Detect which cell encompasses the target text, then output its (X, Y) center coordinate. 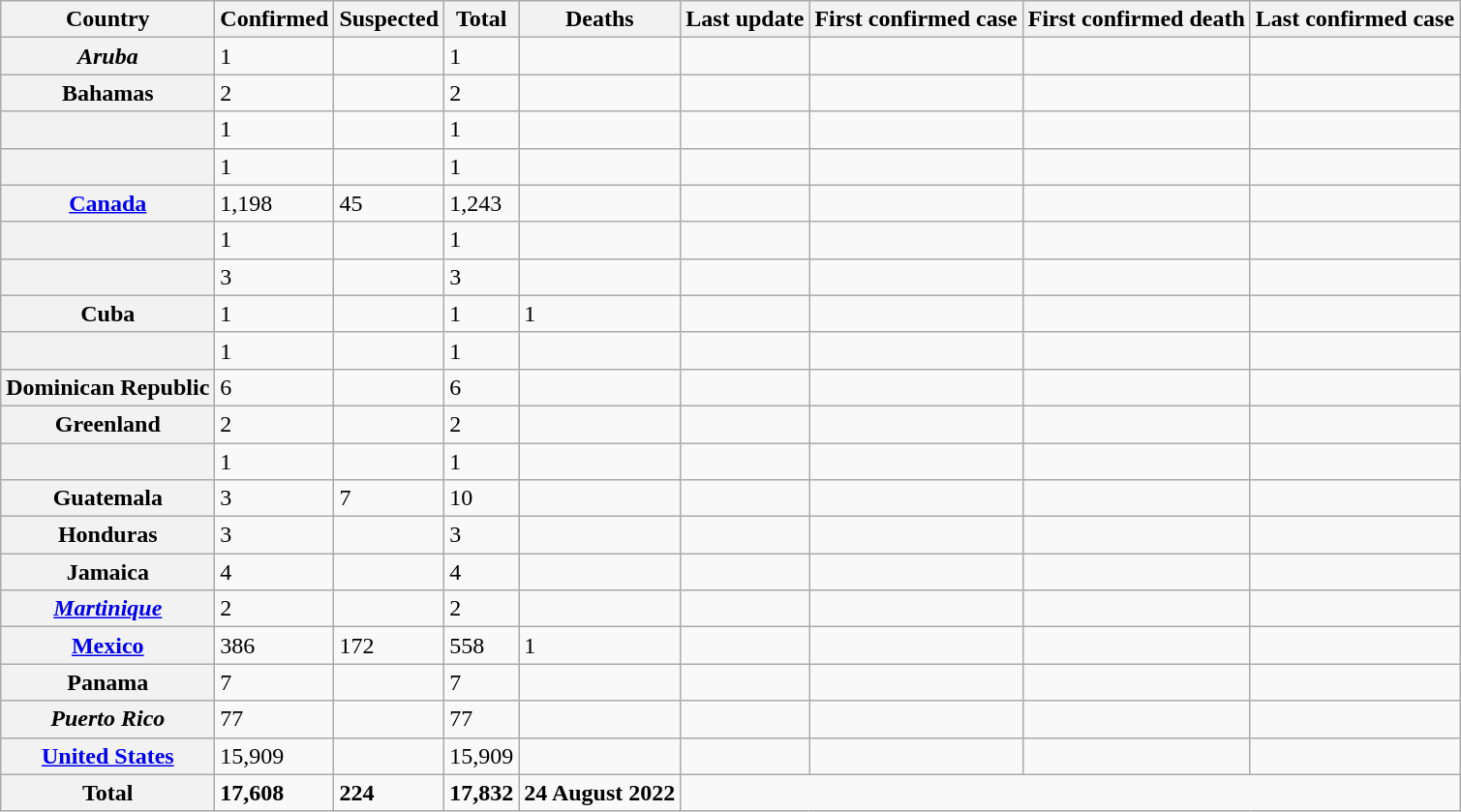
10 (482, 498)
558 (482, 646)
Greenland (108, 424)
386 (275, 646)
Confirmed (275, 19)
Puerto Rico (108, 719)
Country (108, 19)
Honduras (108, 535)
Martinique (108, 609)
First confirmed case (916, 19)
Aruba (108, 56)
1,243 (482, 203)
Cuba (108, 314)
First confirmed death (1137, 19)
Guatemala (108, 498)
Panama (108, 682)
Jamaica (108, 572)
United States (108, 756)
17,832 (482, 793)
Bahamas (108, 93)
Dominican Republic (108, 387)
224 (389, 793)
172 (389, 646)
Last confirmed case (1354, 19)
Deaths (600, 19)
Mexico (108, 646)
1,198 (275, 203)
Last update (746, 19)
Canada (108, 203)
17,608 (275, 793)
24 August 2022 (600, 793)
Suspected (389, 19)
45 (389, 203)
